Pinpoint the cell where the given text exists, returning its (x, y) midpoint coordinate. 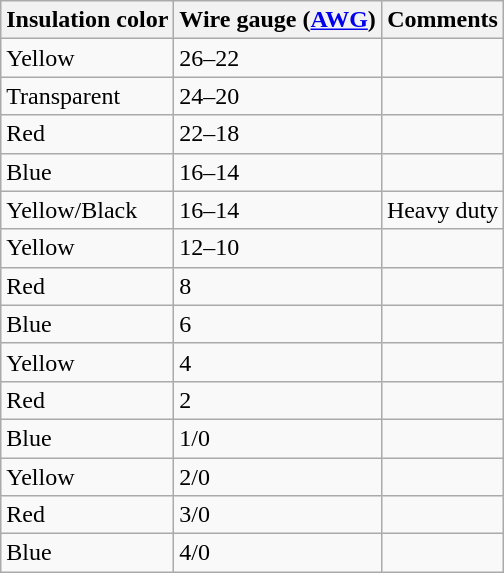
12–10 (278, 248)
Transparent (88, 96)
24–20 (278, 96)
3/0 (278, 515)
22–18 (278, 134)
6 (278, 324)
4 (278, 362)
26–22 (278, 58)
Insulation color (88, 20)
2/0 (278, 477)
4/0 (278, 553)
Wire gauge (AWG) (278, 20)
8 (278, 286)
2 (278, 400)
Yellow/Black (88, 210)
Comments (442, 20)
Heavy duty (442, 210)
1/0 (278, 438)
